Locate the cell with the specified text and output its [x, y] center coordinate. 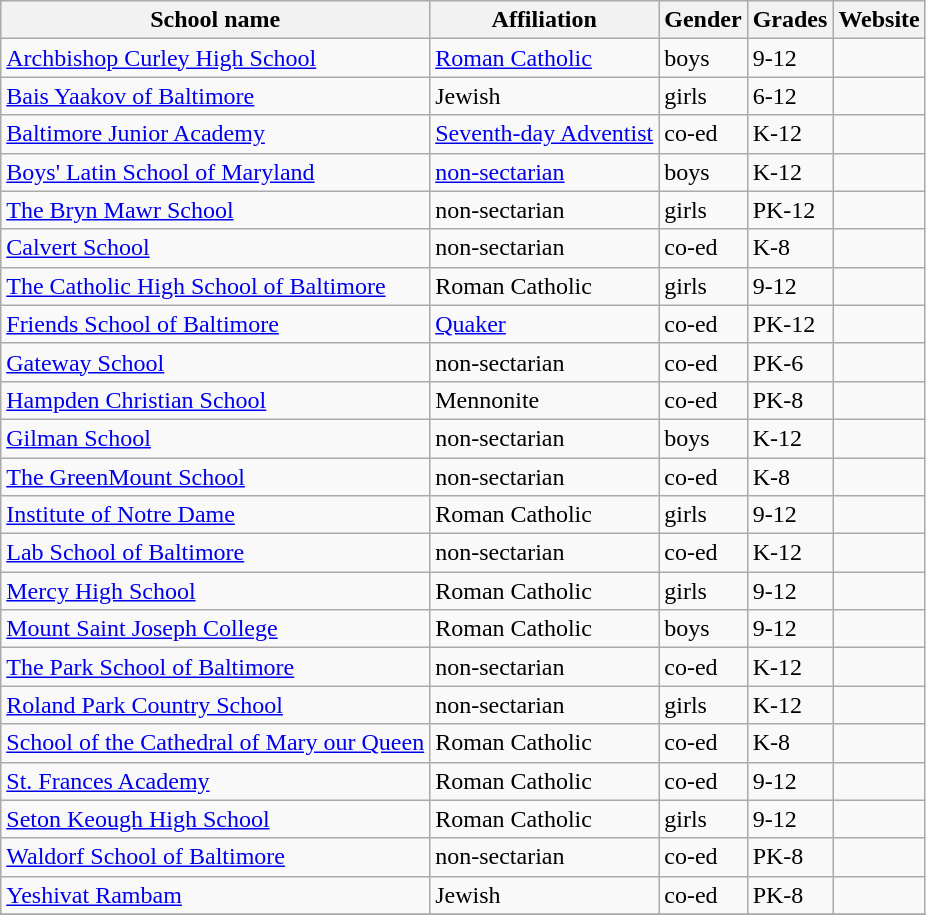
Hampden Christian School [216, 400]
Seton Keough High School [216, 819]
Grades [790, 20]
Lab School of Baltimore [216, 553]
Quaker [544, 324]
Roland Park Country School [216, 705]
The Catholic High School of Baltimore [216, 286]
St. Frances Academy [216, 781]
Mercy High School [216, 591]
School of the Cathedral of Mary our Queen [216, 743]
Institute of Notre Dame [216, 515]
The GreenMount School [216, 477]
Waldorf School of Baltimore [216, 857]
Mount Saint Joseph College [216, 629]
Gilman School [216, 438]
The Park School of Baltimore [216, 667]
Bais Yaakov of Baltimore [216, 96]
Boys' Latin School of Maryland [216, 172]
PK-6 [790, 362]
Archbishop Curley High School [216, 58]
Yeshivat Rambam [216, 895]
Mennonite [544, 400]
Calvert School [216, 248]
Website [879, 20]
School name [216, 20]
The Bryn Mawr School [216, 210]
Gender [703, 20]
Seventh-day Adventist [544, 134]
6-12 [790, 96]
Affiliation [544, 20]
Friends School of Baltimore [216, 324]
Gateway School [216, 362]
Baltimore Junior Academy [216, 134]
